Locate the cell with the specified text and output its (X, Y) center coordinate. 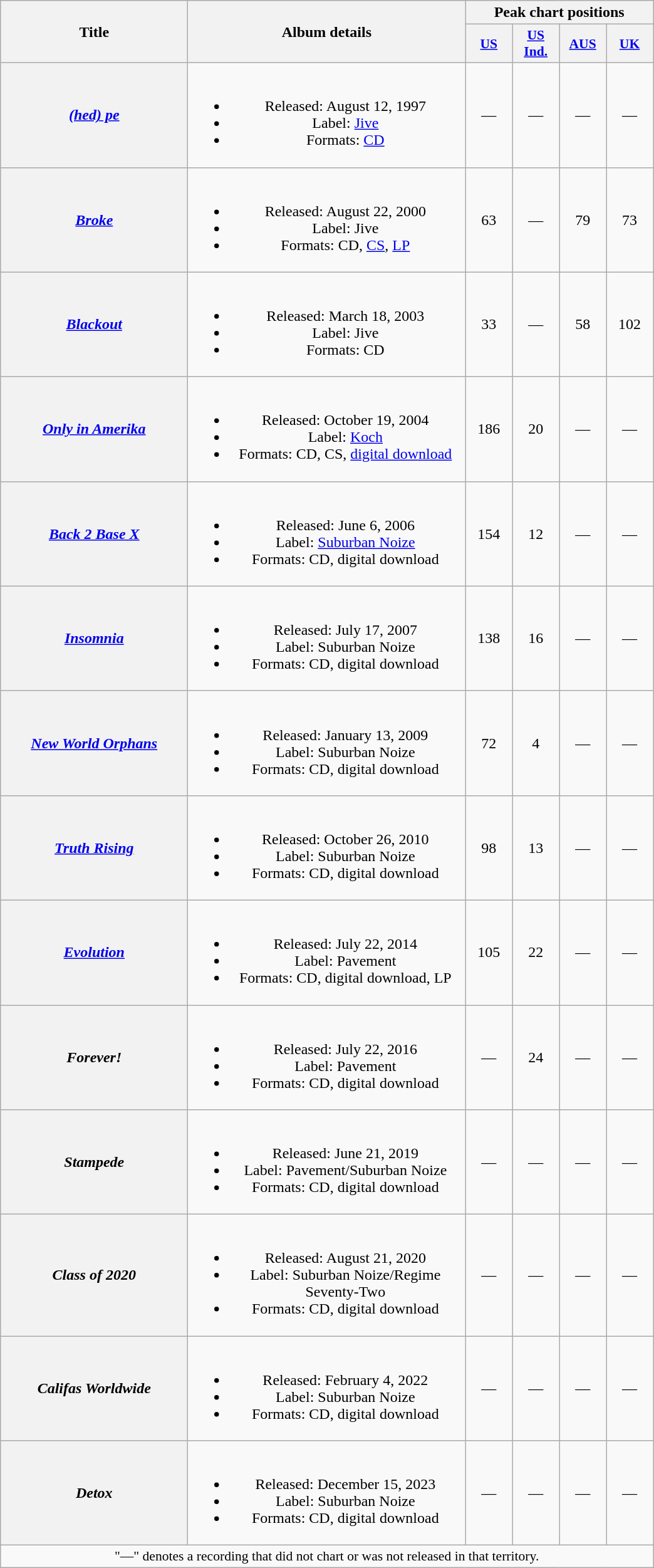
20 (536, 429)
Back 2 Base X (94, 534)
Released: December 15, 2023Label: Suburban NoizeFormats: CD, digital download (327, 1493)
Title (94, 31)
Blackout (94, 325)
Califas Worldwide (94, 1389)
USInd. (536, 44)
Released: June 21, 2019Label: Pavement/Suburban NoizeFormats: CD, digital download (327, 1162)
Detox (94, 1493)
Released: January 13, 2009Label: Suburban NoizeFormats: CD, digital download (327, 743)
Truth Rising (94, 847)
Released: June 6, 2006Label: Suburban NoizeFormats: CD, digital download (327, 534)
Released: February 4, 2022Label: Suburban NoizeFormats: CD, digital download (327, 1389)
Released: March 18, 2003Label: JiveFormats: CD (327, 325)
72 (489, 743)
Album details (327, 31)
79 (583, 219)
186 (489, 429)
Insomnia (94, 638)
98 (489, 847)
Released: July 22, 2016Label: PavementFormats: CD, digital download (327, 1058)
Stampede (94, 1162)
Released: August 22, 2000Label: JiveFormats: CD, CS, LP (327, 219)
(hed) pe (94, 115)
US (489, 44)
13 (536, 847)
UK (630, 44)
105 (489, 953)
138 (489, 638)
Released: August 12, 1997Label: JiveFormats: CD (327, 115)
Released: July 22, 2014Label: PavementFormats: CD, digital download, LP (327, 953)
Released: October 19, 2004Label: KochFormats: CD, CS, digital download (327, 429)
Forever! (94, 1058)
"—" denotes a recording that did not chart or was not released in that territory. (327, 1557)
Released: August 21, 2020Label: Suburban Noize/Regime Seventy-TwoFormats: CD, digital download (327, 1275)
73 (630, 219)
12 (536, 534)
AUS (583, 44)
4 (536, 743)
New World Orphans (94, 743)
33 (489, 325)
Broke (94, 219)
154 (489, 534)
Released: July 17, 2007Label: Suburban NoizeFormats: CD, digital download (327, 638)
102 (630, 325)
16 (536, 638)
Evolution (94, 953)
58 (583, 325)
22 (536, 953)
Peak chart positions (559, 13)
63 (489, 219)
Only in Amerika (94, 429)
24 (536, 1058)
Released: October 26, 2010Label: Suburban NoizeFormats: CD, digital download (327, 847)
Class of 2020 (94, 1275)
